For the text-containing cell, return its midpoint in (X, Y) coordinate format. 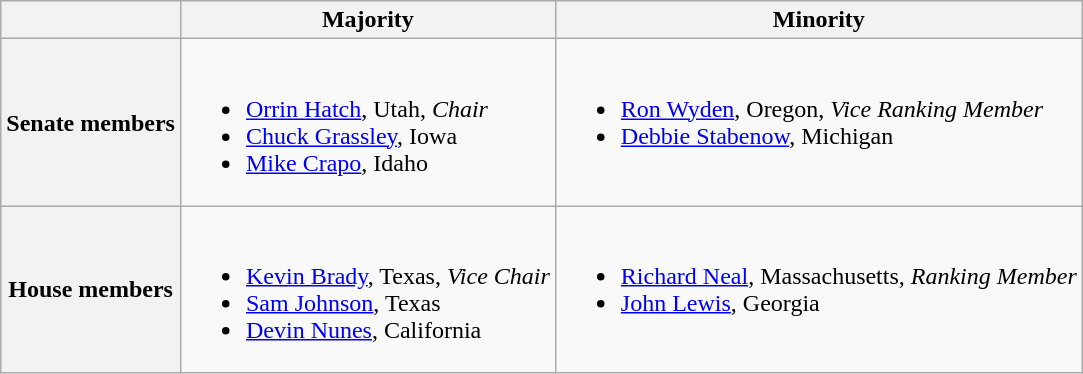
Richard Neal, Massachusetts, Ranking MemberJohn Lewis, Georgia (818, 290)
Ron Wyden, Oregon, Vice Ranking MemberDebbie Stabenow, Michigan (818, 122)
Kevin Brady, Texas, Vice ChairSam Johnson, TexasDevin Nunes, California (368, 290)
Senate members (91, 122)
House members (91, 290)
Orrin Hatch, Utah, ChairChuck Grassley, IowaMike Crapo, Idaho (368, 122)
Majority (368, 20)
Minority (818, 20)
